Output the [x, y] coordinate of the center of the cell containing the given text.  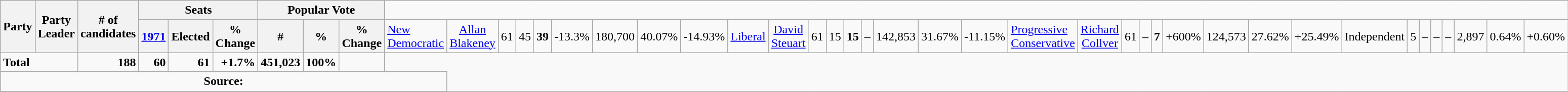
7 [1157, 36]
1971 [154, 36]
31.67% [939, 36]
39 [543, 36]
Party Leader [56, 26]
Richard Collver [1099, 36]
# ofcandidates [108, 26]
Party [18, 26]
2,897 [1471, 36]
-13.3% [572, 36]
142,853 [896, 36]
-11.15% [985, 36]
100% [321, 62]
Seats [198, 10]
% [321, 36]
Independent [1375, 36]
-14.93% [705, 36]
+25.49% [1317, 36]
Popular Vote [321, 10]
Source: [224, 81]
+1.7% [235, 62]
124,573 [1226, 36]
Total [39, 62]
45 [524, 36]
188 [108, 62]
Allan Blakeney [473, 36]
+0.60% [1546, 36]
5 [1413, 36]
40.07% [659, 36]
Elected [190, 36]
David Steuart [789, 36]
27.62% [1270, 36]
Liberal [748, 36]
New Democratic [416, 36]
# [280, 36]
0.64% [1505, 36]
451,023 [280, 62]
60 [154, 62]
180,700 [615, 36]
Progressive Conservative [1043, 36]
+600% [1183, 36]
